Locate the cell with the specified text and output its [X, Y] center coordinate. 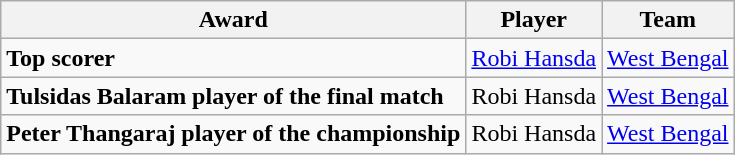
Team [668, 20]
Player [534, 20]
Tulsidas Balaram player of the final match [234, 96]
Award [234, 20]
Top scorer [234, 58]
Peter Thangaraj player of the championship [234, 134]
